Pinpoint the cell where the given text exists, returning its (X, Y) midpoint coordinate. 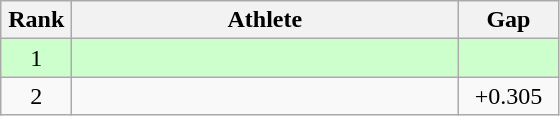
Rank (36, 20)
2 (36, 96)
Athlete (265, 20)
1 (36, 58)
+0.305 (508, 96)
Gap (508, 20)
